Search for the cell housing the specified text and yield its (x, y) center coordinate. 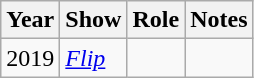
2019 (30, 58)
Flip (94, 58)
Role (156, 20)
Show (94, 20)
Notes (219, 20)
Year (30, 20)
